Pinpoint the cell where the given text exists, returning its [x, y] midpoint coordinate. 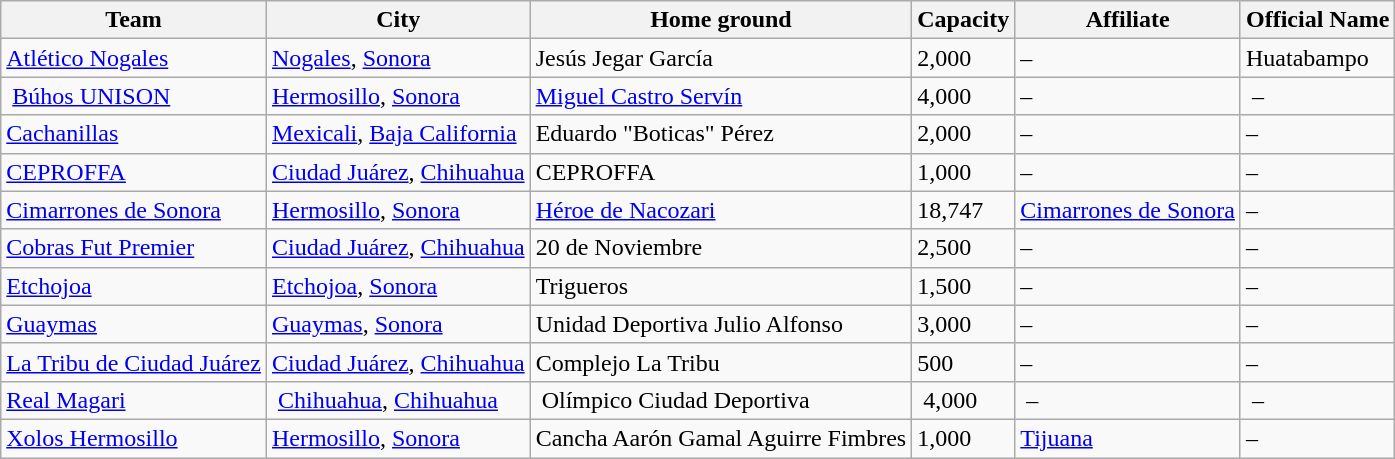
Home ground [721, 20]
20 de Noviembre [721, 248]
Guaymas, Sonora [398, 324]
La Tribu de Ciudad Juárez [134, 362]
Xolos Hermosillo [134, 438]
Atlético Nogales [134, 58]
City [398, 20]
Huatabampo [1317, 58]
Jesús Jegar García [721, 58]
Affiliate [1128, 20]
Olímpico Ciudad Deportiva [721, 400]
Cobras Fut Premier [134, 248]
Capacity [964, 20]
Team [134, 20]
Real Magari [134, 400]
Tijuana [1128, 438]
18,747 [964, 210]
Nogales, Sonora [398, 58]
Trigueros [721, 286]
1,500 [964, 286]
Guaymas [134, 324]
Etchojoa [134, 286]
Héroe de Nacozari [721, 210]
Etchojoa, Sonora [398, 286]
Búhos UNISON [134, 96]
3,000 [964, 324]
Chihuahua, Chihuahua [398, 400]
Cachanillas [134, 134]
Cancha Aarón Gamal Aguirre Fimbres [721, 438]
Unidad Deportiva Julio Alfonso [721, 324]
Mexicali, Baja California [398, 134]
Official Name [1317, 20]
2,500 [964, 248]
Complejo La Tribu [721, 362]
500 [964, 362]
Miguel Castro Servín [721, 96]
Eduardo "Boticas" Pérez [721, 134]
